From the cell containing the given text, extract its center point as [x, y] coordinate. 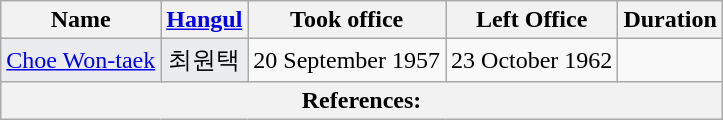
Name [81, 20]
Took office [347, 20]
Choe Won-taek [81, 60]
Hangul [204, 20]
Left Office [532, 20]
20 September 1957 [347, 60]
Duration [670, 20]
23 October 1962 [532, 60]
References: [362, 100]
최원택 [204, 60]
